From the cell containing the given text, extract its center point as [X, Y] coordinate. 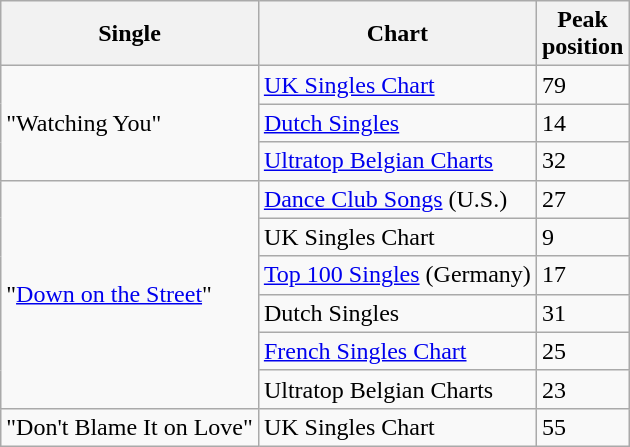
32 [582, 161]
Single [130, 34]
Dance Club Songs (U.S.) [397, 199]
27 [582, 199]
Top 100 Singles (Germany) [397, 275]
31 [582, 313]
"Don't Blame It on Love" [130, 427]
55 [582, 427]
"Watching You" [130, 123]
French Singles Chart [397, 351]
25 [582, 351]
Peakposition [582, 34]
23 [582, 389]
79 [582, 85]
Chart [397, 34]
"Down on the Street" [130, 294]
9 [582, 237]
17 [582, 275]
14 [582, 123]
